Extract the [x, y] coordinate from the center of the cell holding the provided text.  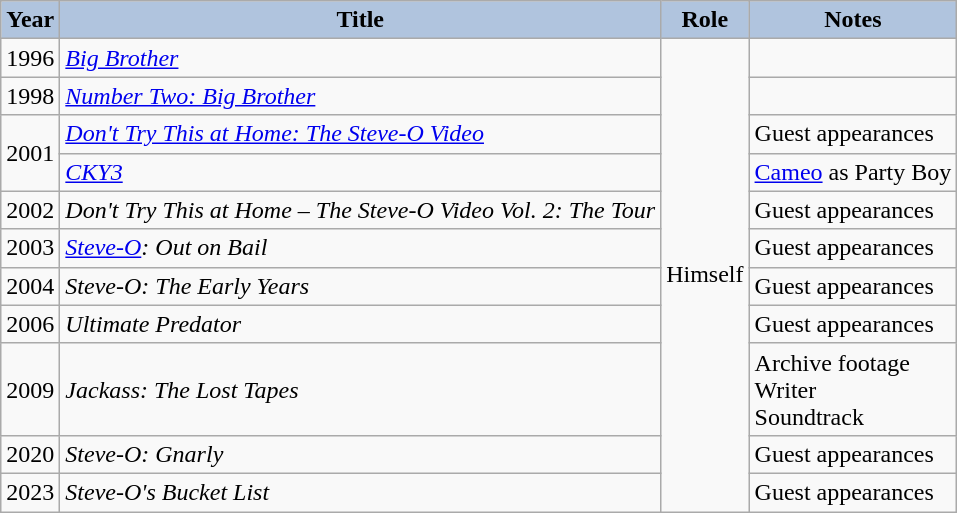
Steve-O: Gnarly [360, 454]
2020 [30, 454]
Don't Try This at Home – The Steve-O Video Vol. 2: The Tour [360, 210]
Year [30, 20]
Steve-O: Out on Bail [360, 248]
1998 [30, 96]
Big Brother [360, 58]
2004 [30, 286]
Notes [853, 20]
Steve-O's Bucket List [360, 492]
CKY3 [360, 172]
2009 [30, 389]
2006 [30, 324]
1996 [30, 58]
Jackass: The Lost Tapes [360, 389]
Number Two: Big Brother [360, 96]
Ultimate Predator [360, 324]
Himself [705, 276]
2002 [30, 210]
Steve-O: The Early Years [360, 286]
2023 [30, 492]
Don't Try This at Home: The Steve-O Video [360, 134]
2001 [30, 153]
Role [705, 20]
Cameo as Party Boy [853, 172]
Archive footageWriterSoundtrack [853, 389]
2003 [30, 248]
Title [360, 20]
